Scan for the cell matching the given text and deliver its [X, Y] coordinate at center. 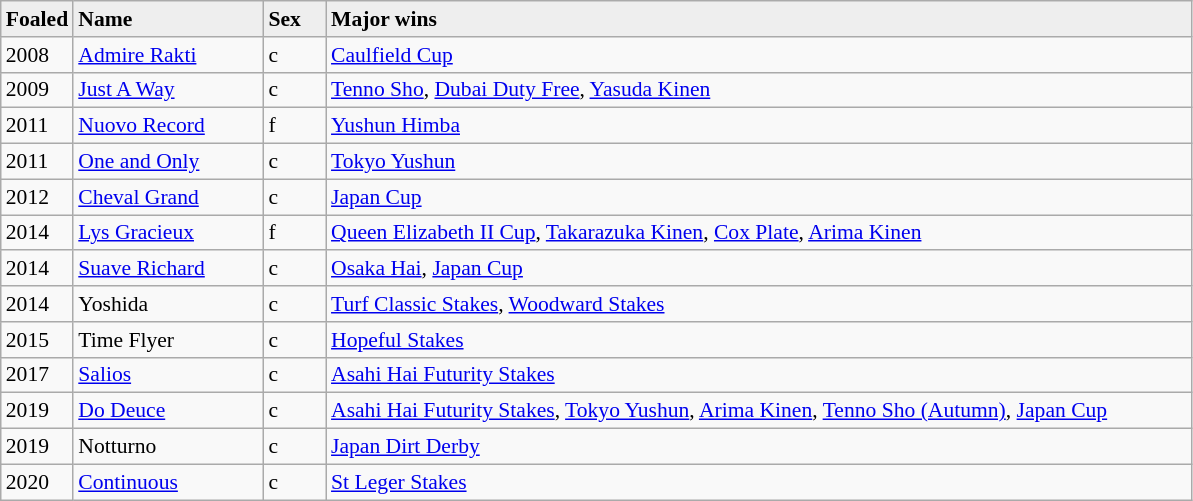
Lys Gracieux [168, 233]
Asahi Hai Futurity Stakes, Tokyo Yushun, Arima Kinen, Tenno Sho (Autumn), Japan Cup [758, 411]
Caulfield Cup [758, 55]
2020 [37, 482]
Osaka Hai, Japan Cup [758, 269]
Name [168, 19]
Japan Dirt Derby [758, 447]
Sex [294, 19]
2008 [37, 55]
2009 [37, 90]
Salios [168, 375]
Yoshida [168, 304]
2012 [37, 197]
Do Deuce [168, 411]
Japan Cup [758, 197]
Suave Richard [168, 269]
Cheval Grand [168, 197]
St Leger Stakes [758, 482]
Turf Classic Stakes, Woodward Stakes [758, 304]
Time Flyer [168, 340]
Just A Way [168, 90]
Queen Elizabeth II Cup, Takarazuka Kinen, Cox Plate, Arima Kinen [758, 233]
Tenno Sho, Dubai Duty Free, Yasuda Kinen [758, 90]
Continuous [168, 482]
Tokyo Yushun [758, 162]
One and Only [168, 162]
Notturno [168, 447]
Admire Rakti [168, 55]
2017 [37, 375]
2015 [37, 340]
Foaled [37, 19]
Nuovo Record [168, 126]
Asahi Hai Futurity Stakes [758, 375]
Major wins [758, 19]
Hopeful Stakes [758, 340]
Yushun Himba [758, 126]
